Pinpoint the cell where the given text exists, returning its (X, Y) midpoint coordinate. 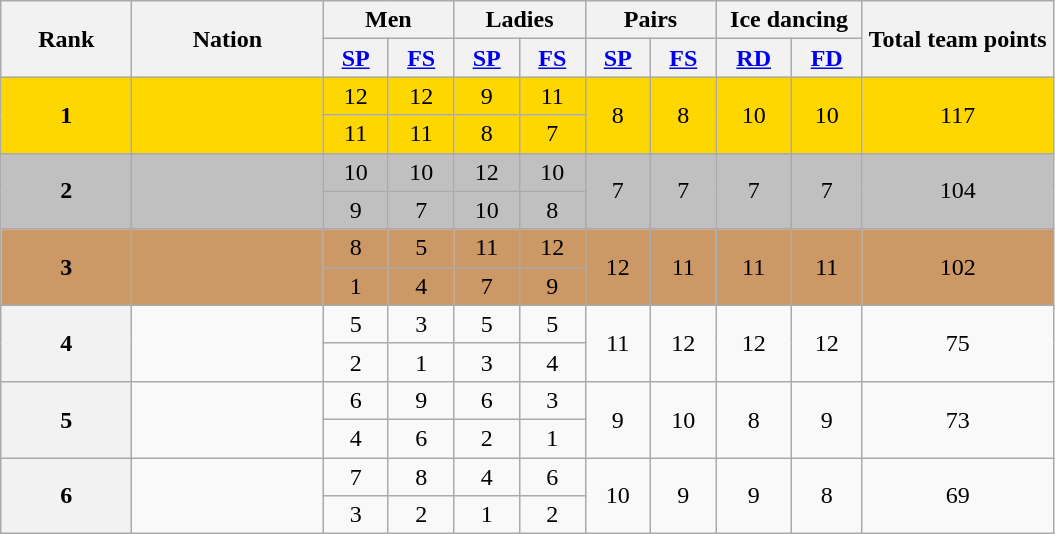
FD (826, 58)
117 (958, 115)
Rank (66, 39)
104 (958, 191)
69 (958, 496)
Ice dancing (789, 20)
Men (388, 20)
75 (958, 343)
102 (958, 267)
Total team points (958, 39)
Ladies (520, 20)
Nation (228, 39)
RD (754, 58)
Pairs (650, 20)
73 (958, 419)
